From the cell containing the given text, extract its center point as (x, y) coordinate. 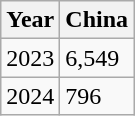
Year (30, 20)
6,549 (97, 58)
China (97, 20)
2024 (30, 96)
2023 (30, 58)
796 (97, 96)
